Detect which cell encompasses the target text, then output its [x, y] center coordinate. 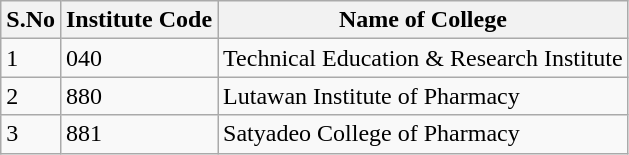
1 [31, 58]
880 [138, 96]
Institute Code [138, 20]
3 [31, 134]
Satyadeo College of Pharmacy [424, 134]
Name of College [424, 20]
Technical Education & Research Institute [424, 58]
S.No [31, 20]
040 [138, 58]
2 [31, 96]
Lutawan Institute of Pharmacy [424, 96]
881 [138, 134]
